Extract the [X, Y] coordinate from the center of the cell holding the provided text.  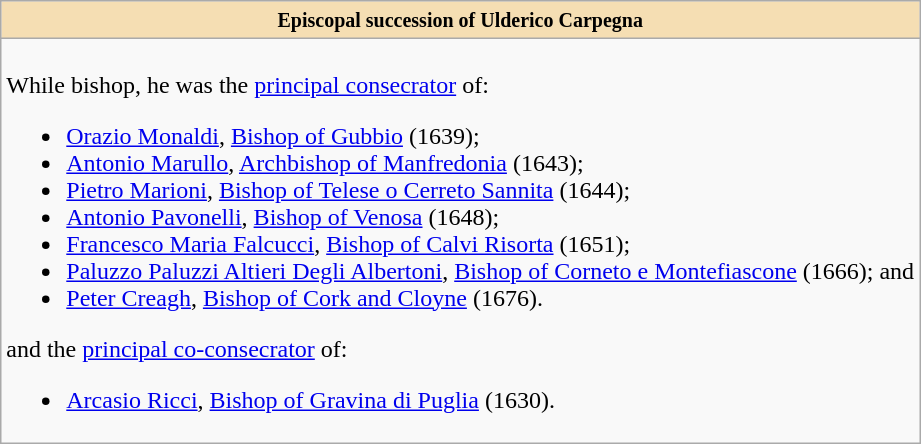
Episcopal succession of Ulderico Carpegna [460, 20]
